Output the (X, Y) coordinate of the center of the cell containing the given text.  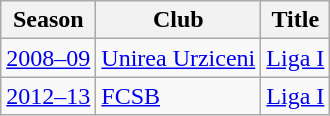
2012–13 (48, 96)
Unirea Urziceni (178, 58)
Club (178, 20)
FCSB (178, 96)
2008–09 (48, 58)
Season (48, 20)
Title (296, 20)
